Extract the (X, Y) coordinate from the center of the cell holding the provided text.  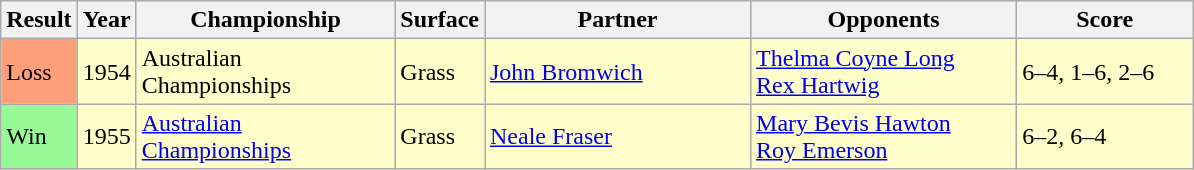
Win (39, 136)
Thelma Coyne Long Rex Hartwig (884, 72)
Surface (440, 20)
6–2, 6–4 (1105, 136)
6–4, 1–6, 2–6 (1105, 72)
Neale Fraser (617, 136)
Year (106, 20)
1955 (106, 136)
Loss (39, 72)
Score (1105, 20)
Result (39, 20)
1954 (106, 72)
John Bromwich (617, 72)
Championship (266, 20)
Mary Bevis Hawton Roy Emerson (884, 136)
Partner (617, 20)
Opponents (884, 20)
